Detect which cell encompasses the target text, then output its [X, Y] center coordinate. 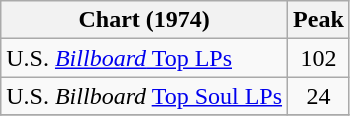
U.S. Billboard Top Soul LPs [144, 96]
U.S. Billboard Top LPs [144, 58]
102 [319, 58]
Chart (1974) [144, 20]
24 [319, 96]
Peak [319, 20]
